Return [x, y] of the center of cell containing provided text 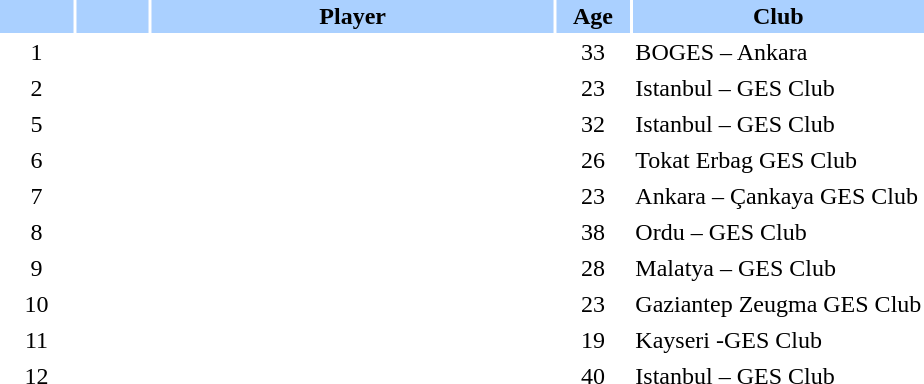
9 [36, 268]
8 [36, 232]
6 [36, 160]
26 [592, 160]
5 [36, 124]
Malatya – GES Club [778, 268]
10 [36, 304]
7 [36, 196]
Tokat Erbag GES Club [778, 160]
19 [592, 340]
Ankara – Çankaya GES Club [778, 196]
Club [778, 16]
Age [592, 16]
32 [592, 124]
28 [592, 268]
38 [592, 232]
2 [36, 88]
Ordu – GES Club [778, 232]
Gaziantep Zeugma GES Club [778, 304]
11 [36, 340]
BOGES – Ankara [778, 52]
Player [352, 16]
Kayseri -GES Club [778, 340]
33 [592, 52]
1 [36, 52]
